Search for the cell housing the specified text and yield its (x, y) center coordinate. 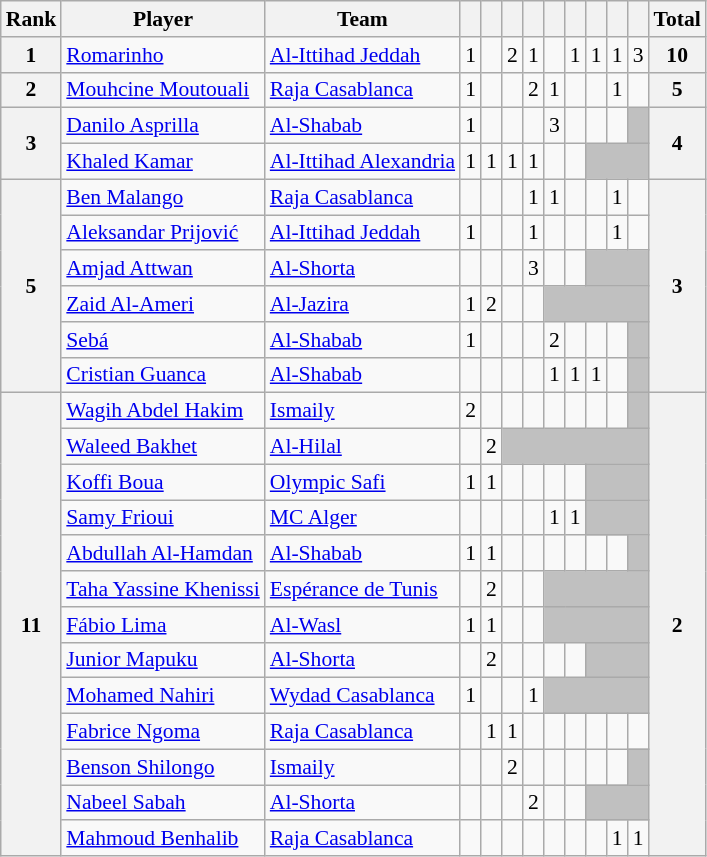
Team (362, 19)
Waleed Bakhet (162, 447)
Rank (32, 19)
Mahmoud Benhalib (162, 839)
Amjad Attwan (162, 269)
Nabeel Sabah (162, 803)
Zaid Al-Ameri (162, 304)
Khaled Kamar (162, 162)
Sebá (162, 340)
Mouhcine Moutouali (162, 90)
Benson Shilongo (162, 767)
Aleksandar Prijović (162, 233)
Espérance de Tunis (362, 589)
Fabrice Ngoma (162, 732)
Danilo Asprilla (162, 126)
Wydad Casablanca (362, 696)
Junior Mapuku (162, 660)
Al-Wasl (362, 625)
11 (32, 624)
Romarinho (162, 55)
Samy Frioui (162, 518)
Al-Ittihad Alexandria (362, 162)
10 (676, 55)
Koffi Boua (162, 482)
Al-Hilal (362, 447)
4 (676, 144)
Wagih Abdel Hakim (162, 411)
Fábio Lima (162, 625)
Olympic Safi (362, 482)
Al-Jazira (362, 304)
MC Alger (362, 518)
Ben Malango (162, 197)
Total (676, 19)
Abdullah Al-Hamdan (162, 554)
Taha Yassine Khenissi (162, 589)
Mohamed Nahiri (162, 696)
Player (162, 19)
Cristian Guanca (162, 375)
